For the text-containing cell, return its midpoint in (X, Y) coordinate format. 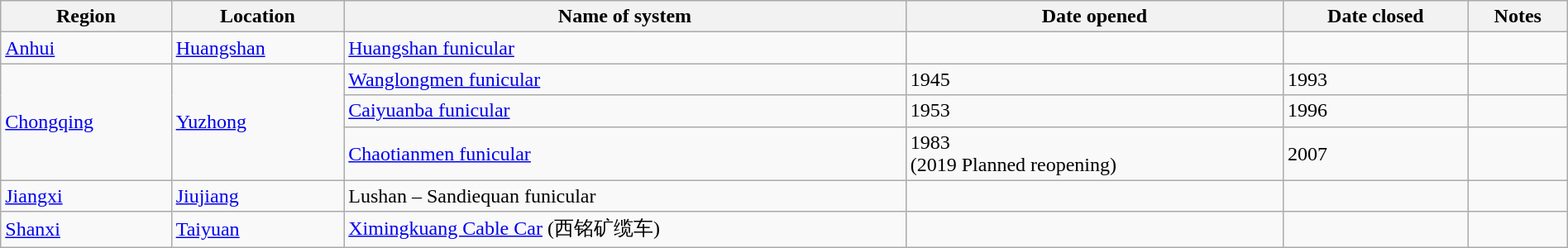
Taiyuan (258, 230)
Location (258, 17)
Name of system (625, 17)
1945 (1094, 79)
Chongqing (86, 122)
Notes (1518, 17)
Yuzhong (258, 122)
Region (86, 17)
1993 (1375, 79)
Lushan – Sandiequan funicular (625, 196)
Huangshan (258, 48)
Shanxi (86, 230)
Date opened (1094, 17)
Huangshan funicular (625, 48)
1983(2019 Planned reopening) (1094, 154)
Jiujiang (258, 196)
Jiangxi (86, 196)
Ximingkuang Cable Car (西铭矿缆车) (625, 230)
2007 (1375, 154)
Anhui (86, 48)
Wanglongmen funicular (625, 79)
1996 (1375, 111)
1953 (1094, 111)
Date closed (1375, 17)
Chaotianmen funicular (625, 154)
Caiyuanba funicular (625, 111)
